Output the (X, Y) coordinate of the center of the cell containing the given text.  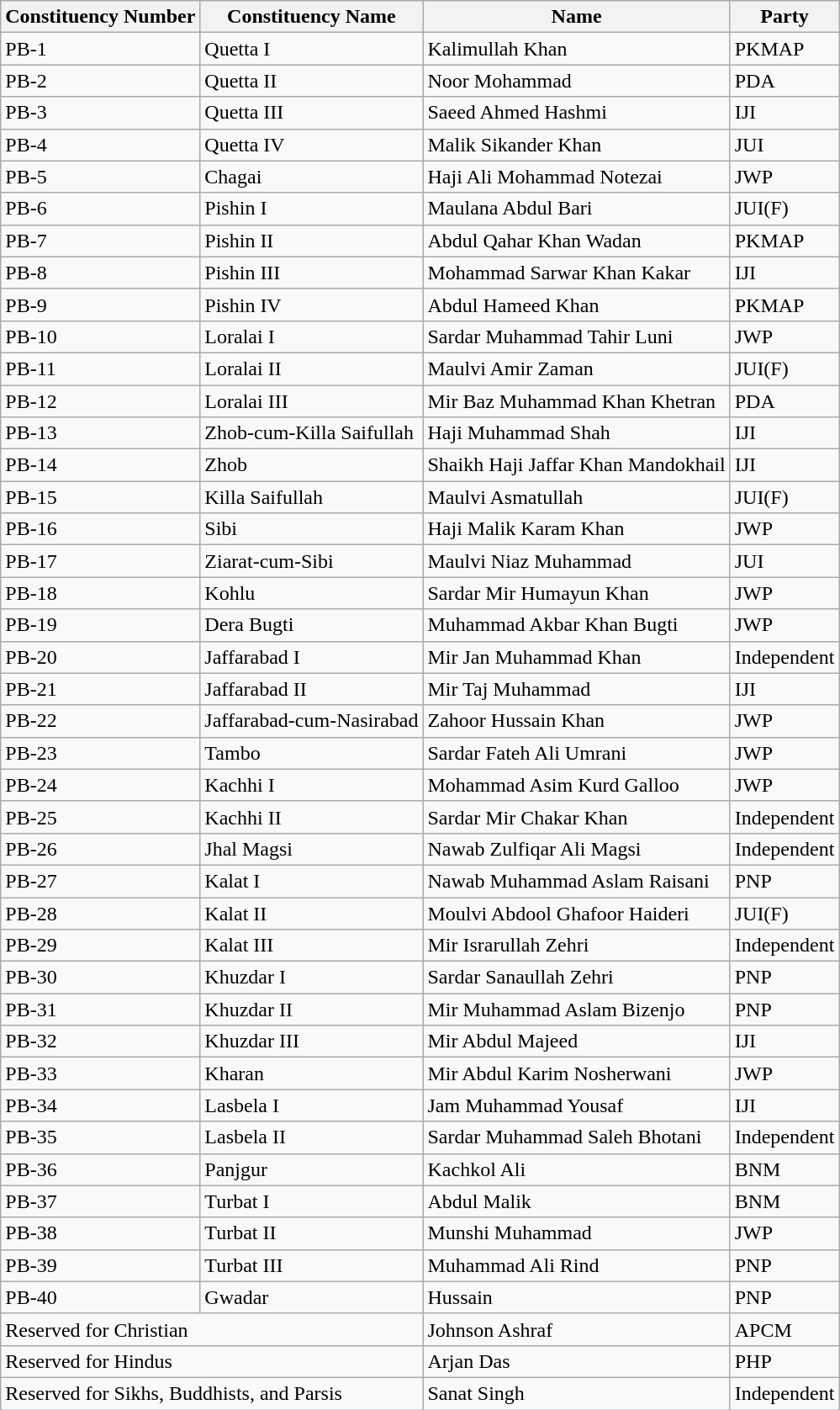
Loralai III (311, 401)
PB-24 (101, 785)
Kachhi II (311, 817)
PB-26 (101, 849)
Tambo (311, 753)
Killa Saifullah (311, 497)
Haji Muhammad Shah (577, 433)
Jam Muhammad Yousaf (577, 1105)
Constituency Number (101, 17)
Mohammad Sarwar Khan Kakar (577, 273)
PB-20 (101, 657)
PB-30 (101, 978)
Zhob (311, 465)
Name (577, 17)
PB-32 (101, 1042)
PB-2 (101, 81)
PB-28 (101, 913)
Abdul Qahar Khan Wadan (577, 241)
Loralai I (311, 337)
Maulvi Amir Zaman (577, 368)
Haji Malik Karam Khan (577, 529)
Mir Abdul Karim Nosherwani (577, 1073)
PB-15 (101, 497)
Abdul Malik (577, 1201)
Reserved for Sikhs, Buddhists, and Parsis (212, 1393)
PB-37 (101, 1201)
Nawab Muhammad Aslam Raisani (577, 881)
Jaffarabad II (311, 689)
Reserved for Christian (212, 1329)
PB-23 (101, 753)
Nawab Zulfiqar Ali Magsi (577, 849)
Quetta III (311, 113)
PB-22 (101, 721)
Kachhi I (311, 785)
PB-16 (101, 529)
Mir Muhammad Aslam Bizenjo (577, 1010)
Shaikh Haji Jaffar Khan Mandokhail (577, 465)
Maulvi Asmatullah (577, 497)
Pishin II (311, 241)
Quetta I (311, 49)
Reserved for Hindus (212, 1361)
PB-40 (101, 1297)
Quetta II (311, 81)
Mir Taj Muhammad (577, 689)
Moulvi Abdool Ghafoor Haideri (577, 913)
Quetta IV (311, 145)
Khuzdar III (311, 1042)
Turbat II (311, 1233)
Pishin III (311, 273)
Sibi (311, 529)
Muhammad Akbar Khan Bugti (577, 625)
PB-35 (101, 1137)
PB-39 (101, 1265)
PB-11 (101, 368)
Abdul Hameed Khan (577, 305)
Kalimullah Khan (577, 49)
PB-3 (101, 113)
PB-9 (101, 305)
Gwadar (311, 1297)
PB-18 (101, 593)
Sardar Fateh Ali Umrani (577, 753)
Khuzdar II (311, 1010)
PB-36 (101, 1169)
Party (785, 17)
Turbat III (311, 1265)
PB-29 (101, 946)
PB-25 (101, 817)
PB-1 (101, 49)
PHP (785, 1361)
PB-31 (101, 1010)
Khuzdar I (311, 978)
Dera Bugti (311, 625)
Sanat Singh (577, 1393)
PB-13 (101, 433)
PB-12 (101, 401)
Jaffarabad-cum-Nasirabad (311, 721)
Hussain (577, 1297)
PB-6 (101, 209)
Kalat II (311, 913)
PB-34 (101, 1105)
Sardar Mir Chakar Khan (577, 817)
Mir Israrullah Zehri (577, 946)
PB-19 (101, 625)
Jhal Magsi (311, 849)
PB-8 (101, 273)
PB-14 (101, 465)
Maulvi Niaz Muhammad (577, 561)
PB-21 (101, 689)
Constituency Name (311, 17)
Turbat I (311, 1201)
Mir Jan Muhammad Khan (577, 657)
Arjan Das (577, 1361)
Zahoor Hussain Khan (577, 721)
Sardar Sanaullah Zehri (577, 978)
Chagai (311, 177)
Pishin I (311, 209)
Zhob-cum-Killa Saifullah (311, 433)
Sardar Muhammad Saleh Bhotani (577, 1137)
Johnson Ashraf (577, 1329)
APCM (785, 1329)
PB-33 (101, 1073)
Muhammad Ali Rind (577, 1265)
Ziarat-cum-Sibi (311, 561)
PB-38 (101, 1233)
Kalat I (311, 881)
Loralai II (311, 368)
PB-7 (101, 241)
Panjgur (311, 1169)
Kharan (311, 1073)
Munshi Muhammad (577, 1233)
Lasbela I (311, 1105)
Mohammad Asim Kurd Galloo (577, 785)
Maulana Abdul Bari (577, 209)
Kalat III (311, 946)
PB-27 (101, 881)
Kachkol Ali (577, 1169)
PB-4 (101, 145)
Jaffarabad I (311, 657)
Malik Sikander Khan (577, 145)
PB-5 (101, 177)
Mir Baz Muhammad Khan Khetran (577, 401)
PB-17 (101, 561)
Mir Abdul Majeed (577, 1042)
Kohlu (311, 593)
Sardar Muhammad Tahir Luni (577, 337)
PB-10 (101, 337)
Saeed Ahmed Hashmi (577, 113)
Pishin IV (311, 305)
Noor Mohammad (577, 81)
Sardar Mir Humayun Khan (577, 593)
Haji Ali Mohammad Notezai (577, 177)
Lasbela II (311, 1137)
